Identify which cell holds the provided text, then report its [x, y] central coordinate. 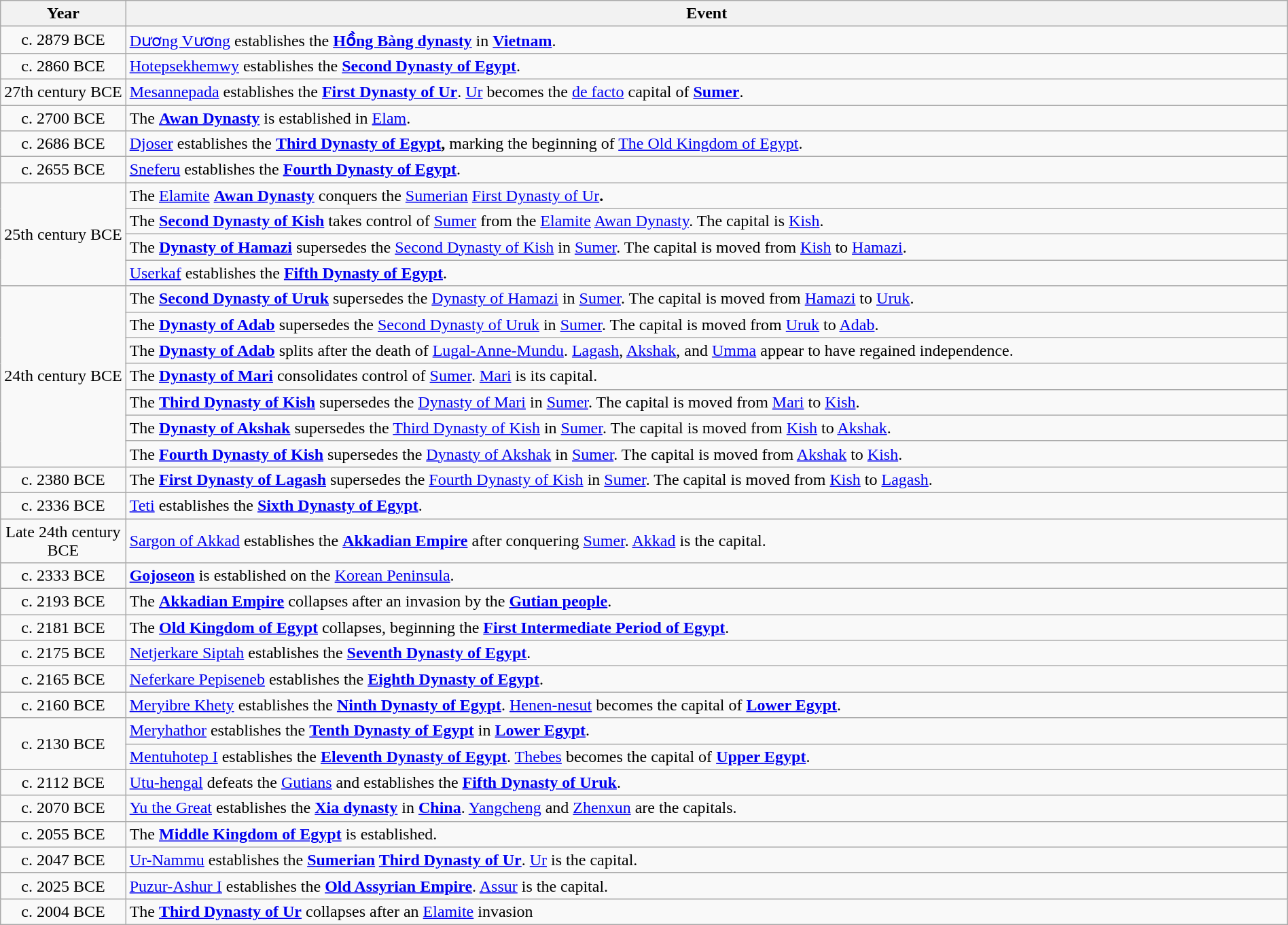
c. 2047 BCE [63, 860]
c. 2025 BCE [63, 886]
The Second Dynasty of Kish takes control of Sumer from the Elamite Awan Dynasty. The capital is Kish. [706, 221]
Mentuhotep I establishes the Eleventh Dynasty of Egypt. Thebes becomes the capital of Upper Egypt. [706, 757]
The Third Dynasty of Kish supersedes the Dynasty of Mari in Sumer. The capital is moved from Mari to Kish. [706, 402]
Neferkare Pepiseneb establishes the Eighth Dynasty of Egypt. [706, 679]
The Second Dynasty of Uruk supersedes the Dynasty of Hamazi in Sumer. The capital is moved from Hamazi to Uruk. [706, 299]
Ur-Nammu establishes the Sumerian Third Dynasty of Ur. Ur is the capital. [706, 860]
The Dynasty of Akshak supersedes the Third Dynasty of Kish in Sumer. The capital is moved from Kish to Akshak. [706, 428]
The Akkadian Empire collapses after an invasion by the Gutian people. [706, 602]
Hotepsekhemwy establishes the Second Dynasty of Egypt. [706, 66]
c. 2055 BCE [63, 834]
Puzur-Ashur I establishes the Old Assyrian Empire. Assur is the capital. [706, 886]
Gojoseon is established on the Korean Peninsula. [706, 576]
Teti establishes the Sixth Dynasty of Egypt. [706, 505]
The Third Dynasty of Ur collapses after an Elamite invasion [706, 911]
Netjerkare Siptah establishes the Seventh Dynasty of Egypt. [706, 653]
c. 2686 BCE [63, 144]
Year [63, 14]
c. 2333 BCE [63, 576]
Meryhathor establishes the Tenth Dynasty of Egypt in Lower Egypt. [706, 731]
c. 2160 BCE [63, 705]
c. 2380 BCE [63, 479]
c. 2004 BCE [63, 911]
Late 24th century BCE [63, 541]
Djoser establishes the Third Dynasty of Egypt, marking the beginning of The Old Kingdom of Egypt. [706, 144]
The Middle Kingdom of Egypt is established. [706, 834]
Sargon of Akkad establishes the Akkadian Empire after conquering Sumer. Akkad is the capital. [706, 541]
27th century BCE [63, 92]
The Fourth Dynasty of Kish supersedes the Dynasty of Akshak in Sumer. The capital is moved from Akshak to Kish. [706, 454]
Mesannepada establishes the First Dynasty of Ur. Ur becomes the de facto capital of Sumer. [706, 92]
c. 2860 BCE [63, 66]
The Dynasty of Mari consolidates control of Sumer. Mari is its capital. [706, 376]
The Dynasty of Adab supersedes the Second Dynasty of Uruk in Sumer. The capital is moved from Uruk to Adab. [706, 325]
The Awan Dynasty is established in Elam. [706, 117]
c. 2165 BCE [63, 679]
c. 2879 BCE [63, 40]
c. 2112 BCE [63, 782]
Userkaf establishes the Fifth Dynasty of Egypt. [706, 273]
c. 2700 BCE [63, 117]
c. 2193 BCE [63, 602]
The Dynasty of Hamazi supersedes the Second Dynasty of Kish in Sumer. The capital is moved from Kish to Hamazi. [706, 247]
25th century BCE [63, 234]
The First Dynasty of Lagash supersedes the Fourth Dynasty of Kish in Sumer. The capital is moved from Kish to Lagash. [706, 479]
c. 2130 BCE [63, 744]
The Elamite Awan Dynasty conquers the Sumerian First Dynasty of Ur. [706, 196]
The Dynasty of Adab splits after the death of Lugal-Anne-Mundu. Lagash, Akshak, and Umma appear to have regained independence. [706, 350]
Yu the Great establishes the Xia dynasty in China. Yangcheng and Zhenxun are the capitals. [706, 808]
c. 2336 BCE [63, 505]
24th century BCE [63, 376]
c. 2175 BCE [63, 653]
Dương Vương establishes the Hồng Bàng dynasty in Vietnam. [706, 40]
Utu-hengal defeats the Gutians and establishes the Fifth Dynasty of Uruk. [706, 782]
The Old Kingdom of Egypt collapses, beginning the First Intermediate Period of Egypt. [706, 628]
c. 2655 BCE [63, 170]
Sneferu establishes the Fourth Dynasty of Egypt. [706, 170]
Meryibre Khety establishes the Ninth Dynasty of Egypt. Henen-nesut becomes the capital of Lower Egypt. [706, 705]
c. 2070 BCE [63, 808]
Event [706, 14]
c. 2181 BCE [63, 628]
